From the cell containing the given text, extract its center point as [X, Y] coordinate. 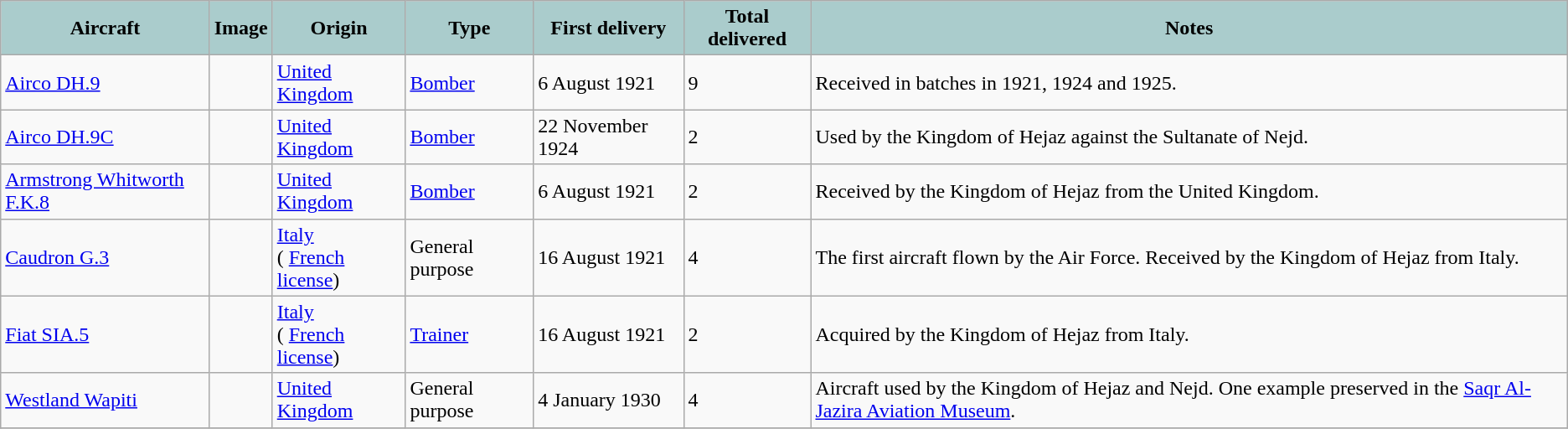
Caudron G.3 [106, 257]
4 January 1930 [608, 401]
Aircraft [106, 28]
Origin [338, 28]
Received by the Kingdom of Hejaz from the United Kingdom. [1189, 191]
22 November 1924 [608, 137]
Received in batches in 1921, 1924 and 1925. [1189, 82]
Type [469, 28]
Airco DH.9 [106, 82]
Armstrong Whitworth F.K.8 [106, 191]
Trainer [469, 334]
The first aircraft flown by the Air Force. Received by the Kingdom of Hejaz from Italy. [1189, 257]
Total delivered [747, 28]
Image [241, 28]
Notes [1189, 28]
Fiat SIA.5 [106, 334]
Airco DH.9C [106, 137]
Used by the Kingdom of Hejaz against the Sultanate of Nejd. [1189, 137]
9 [747, 82]
Aircraft used by the Kingdom of Hejaz and Nejd. One example preserved in the Saqr Al-Jazira Aviation Museum. [1189, 401]
Acquired by the Kingdom of Hejaz from Italy. [1189, 334]
Westland Wapiti [106, 401]
First delivery [608, 28]
